Determine the [X, Y] coordinate at the center of the cell enclosing the given text.  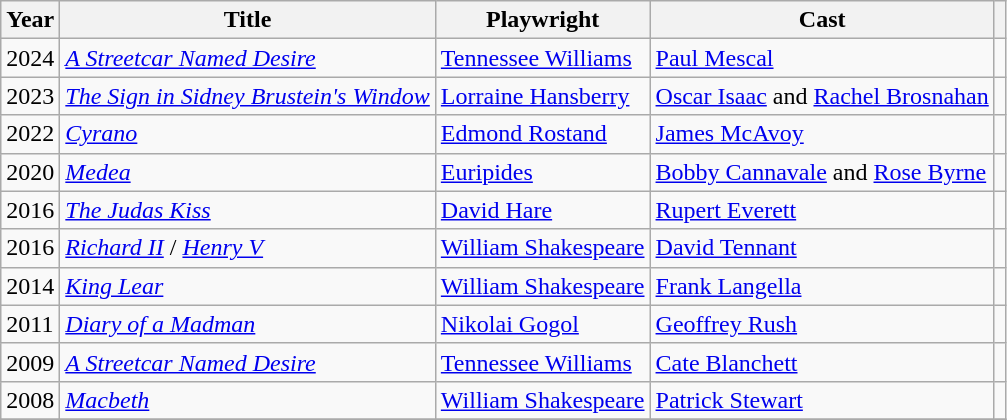
2011 [30, 324]
2009 [30, 362]
Macbeth [248, 400]
Bobby Cannavale and Rose Byrne [822, 172]
2008 [30, 400]
Cast [822, 20]
Edmond Rostand [542, 134]
The Sign in Sidney Brustein's Window [248, 96]
Rupert Everett [822, 210]
Medea [248, 172]
Cyrano [248, 134]
Euripides [542, 172]
Title [248, 20]
David Tennant [822, 248]
2022 [30, 134]
2014 [30, 286]
Lorraine Hansberry [542, 96]
Cate Blanchett [822, 362]
Patrick Stewart [822, 400]
Diary of a Madman [248, 324]
2023 [30, 96]
Nikolai Gogol [542, 324]
Geoffrey Rush [822, 324]
Richard II / Henry V [248, 248]
2024 [30, 58]
Paul Mescal [822, 58]
Oscar Isaac and Rachel Brosnahan [822, 96]
David Hare [542, 210]
James McAvoy [822, 134]
King Lear [248, 286]
Playwright [542, 20]
The Judas Kiss [248, 210]
2020 [30, 172]
Year [30, 20]
Frank Langella [822, 286]
